Provide the (x, y) coordinate of the cell's center where the given text is located.  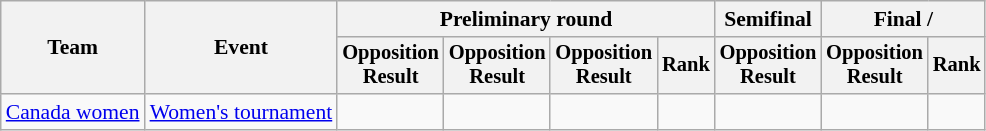
Final / (903, 19)
Team (73, 48)
Women's tournament (242, 112)
Canada women (73, 112)
Event (242, 48)
Semifinal (768, 19)
Preliminary round (526, 19)
